Output the (X, Y) coordinate of the center of the cell containing the given text.  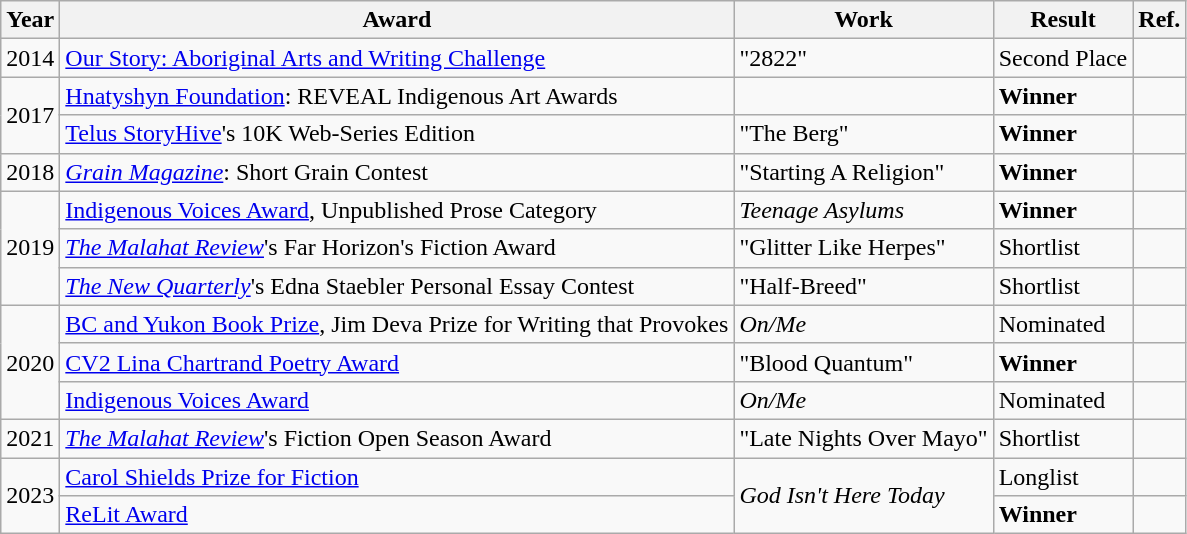
2014 (30, 58)
Grain Magazine: Short Grain Contest (397, 172)
2020 (30, 362)
"2822" (864, 58)
Award (397, 20)
The Malahat Review's Fiction Open Season Award (397, 438)
Carol Shields Prize for Fiction (397, 477)
Telus StoryHive's 10K Web-Series Edition (397, 134)
"Late Nights Over Mayo" (864, 438)
Ref. (1160, 20)
Longlist (1063, 477)
Second Place (1063, 58)
The Malahat Review's Far Horizon's Fiction Award (397, 248)
"Half-Breed" (864, 286)
CV2 Lina Chartrand Poetry Award (397, 362)
BC and Yukon Book Prize, Jim Deva Prize for Writing that Provokes (397, 324)
Indigenous Voices Award (397, 400)
The New Quarterly's Edna Staebler Personal Essay Contest (397, 286)
2018 (30, 172)
Hnatyshyn Foundation: REVEAL Indigenous Art Awards (397, 96)
ReLit Award (397, 515)
"Blood Quantum" (864, 362)
Year (30, 20)
2019 (30, 248)
Our Story: Aboriginal Arts and Writing Challenge (397, 58)
2021 (30, 438)
Work (864, 20)
"Glitter Like Herpes" (864, 248)
Indigenous Voices Award, Unpublished Prose Category (397, 210)
2017 (30, 115)
"The Berg" (864, 134)
2023 (30, 496)
Teenage Asylums (864, 210)
"Starting A Religion" (864, 172)
God Isn't Here Today (864, 496)
Result (1063, 20)
